Detect which cell encompasses the target text, then output its [X, Y] center coordinate. 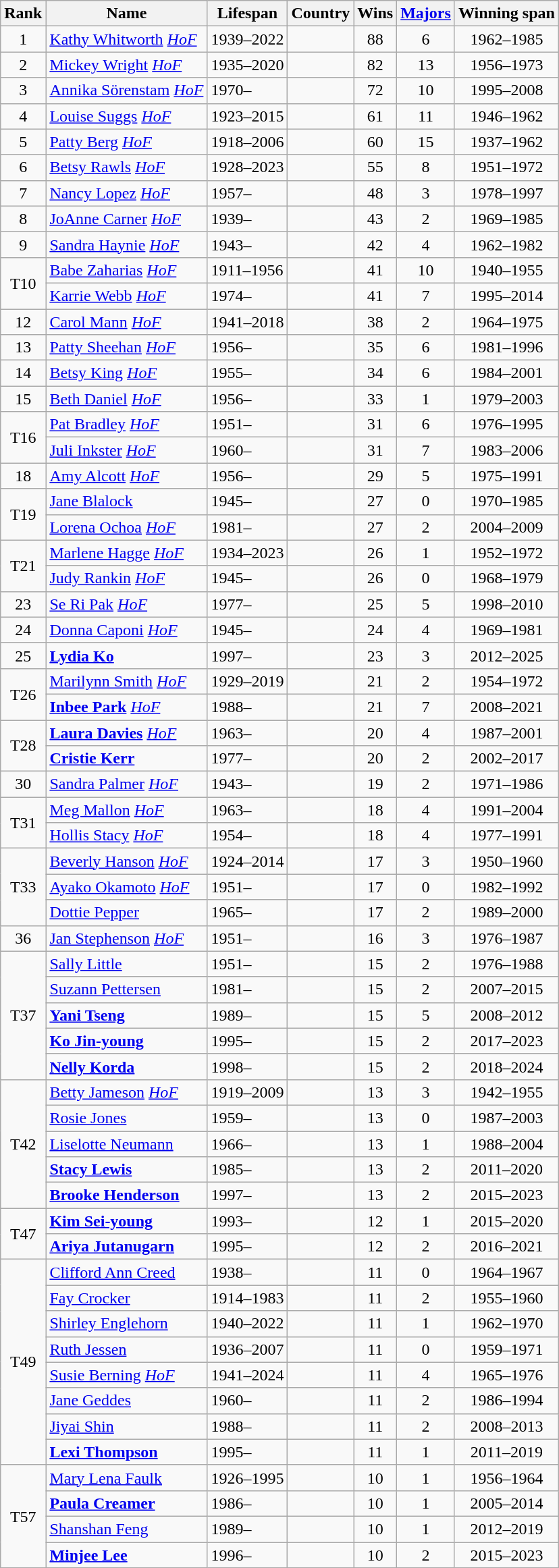
Inbee Park HoF [127, 707]
14 [23, 373]
1962–1970 [506, 1324]
1955–1960 [506, 1298]
Winning span [506, 13]
Clifford Ann Creed [127, 1272]
1936–2007 [247, 1349]
Nancy Lopez HoF [127, 193]
Majors [426, 13]
43 [375, 219]
Pat Bradley HoF [127, 425]
T26 [23, 694]
35 [375, 348]
Paula Creamer [127, 1503]
1951–1972 [506, 167]
2005–2014 [506, 1503]
1959– [247, 1118]
JoAnne Carner HoF [127, 219]
33 [375, 399]
88 [375, 39]
Name [127, 13]
Juli Inkster HoF [127, 450]
Minjee Lee [127, 1555]
1971–1986 [506, 784]
Judy Rankin HoF [127, 578]
1940–2022 [247, 1324]
Laura Davies HoF [127, 732]
2011–2019 [506, 1452]
1989–2000 [506, 913]
Jan Stephenson HoF [127, 938]
1987–2003 [506, 1118]
1952–1972 [506, 553]
Cristie Kerr [127, 759]
2011–2020 [506, 1170]
1940–1955 [506, 270]
1995–2008 [506, 90]
Kathy Whitworth HoF [127, 39]
1914–1983 [247, 1298]
T31 [23, 823]
9 [23, 244]
1983–2006 [506, 450]
1923–2015 [247, 116]
1939– [247, 219]
1965–1976 [506, 1375]
1964–1975 [506, 322]
Shirley Englehorn [127, 1324]
1962–1982 [506, 244]
1970– [247, 90]
1984–2001 [506, 373]
1979–2003 [506, 399]
1941–2024 [247, 1375]
Kim Sei-young [127, 1221]
T28 [23, 745]
Jane Geddes [127, 1401]
1969–1981 [506, 630]
1995–2014 [506, 296]
48 [375, 193]
1937–1962 [506, 142]
Betty Jameson HoF [127, 1092]
2012–2019 [506, 1529]
1978–1997 [506, 193]
Wins [375, 13]
1939–2022 [247, 39]
1965– [247, 913]
1941–2018 [247, 322]
2002–2017 [506, 759]
Jane Blalock [127, 502]
1924–2014 [247, 861]
Donna Caponi HoF [127, 630]
Ruth Jessen [127, 1349]
36 [23, 938]
1985– [247, 1170]
Lydia Ko [127, 655]
1976–1995 [506, 425]
Ariya Jutanugarn [127, 1247]
34 [375, 373]
Rank [23, 13]
1998–2010 [506, 604]
1929–2019 [247, 681]
T42 [23, 1143]
61 [375, 116]
Patty Berg HoF [127, 142]
1996– [247, 1555]
Carol Mann HoF [127, 322]
Dottie Pepper [127, 913]
Shanshan Feng [127, 1529]
Rosie Jones [127, 1118]
19 [375, 784]
Fay Crocker [127, 1298]
T10 [23, 283]
1998– [247, 1066]
2017–2023 [506, 1041]
T37 [23, 1015]
60 [375, 142]
1968–1979 [506, 578]
Yani Tseng [127, 1015]
Louise Suggs HoF [127, 116]
T16 [23, 437]
Country [321, 13]
1986–1994 [506, 1401]
Sandra Palmer HoF [127, 784]
T47 [23, 1234]
Betsy Rawls HoF [127, 167]
1957– [247, 193]
16 [375, 938]
Ayako Okamoto HoF [127, 887]
Mickey Wright HoF [127, 65]
Marilynn Smith HoF [127, 681]
1919–2009 [247, 1092]
Karrie Webb HoF [127, 296]
1988–2004 [506, 1144]
1981–1996 [506, 348]
2008–2013 [506, 1426]
1954–1972 [506, 681]
1987–2001 [506, 732]
2008–2012 [506, 1015]
2018–2024 [506, 1066]
T19 [23, 514]
2015–2020 [506, 1221]
1942–1955 [506, 1092]
1986– [247, 1503]
1956–1973 [506, 65]
30 [23, 784]
2012–2025 [506, 655]
2004–2009 [506, 527]
Lorena Ochoa HoF [127, 527]
1928–2023 [247, 167]
1950–1960 [506, 861]
42 [375, 244]
Jiyai Shin [127, 1426]
1946–1962 [506, 116]
Babe Zaharias HoF [127, 270]
1918–2006 [247, 142]
82 [375, 65]
1911–1956 [247, 270]
1962–1985 [506, 39]
55 [375, 167]
Liselotte Neumann [127, 1144]
Brooke Henderson [127, 1195]
1970–1985 [506, 502]
Sally Little [127, 964]
2008–2021 [506, 707]
Mary Lena Faulk [127, 1478]
29 [375, 476]
1938– [247, 1272]
1975–1991 [506, 476]
T33 [23, 887]
Beth Daniel HoF [127, 399]
2016–2021 [506, 1247]
1976–1987 [506, 938]
1982–1992 [506, 887]
1991–2004 [506, 810]
1955– [247, 373]
Beverly Hanson HoF [127, 861]
T21 [23, 566]
1926–1995 [247, 1478]
Hollis Stacy HoF [127, 836]
1959–1971 [506, 1349]
T49 [23, 1362]
38 [375, 322]
Meg Mallon HoF [127, 810]
Annika Sörenstam HoF [127, 90]
Betsy King HoF [127, 373]
1954– [247, 836]
1956–1964 [506, 1478]
Nelly Korda [127, 1066]
Se Ri Pak HoF [127, 604]
1966– [247, 1144]
Sandra Haynie HoF [127, 244]
72 [375, 90]
Susie Berning HoF [127, 1375]
1976–1988 [506, 964]
Lexi Thompson [127, 1452]
1974– [247, 296]
Patty Sheehan HoF [127, 348]
1934–2023 [247, 553]
1977–1991 [506, 836]
1935–2020 [247, 65]
1964–1967 [506, 1272]
Amy Alcott HoF [127, 476]
Marlene Hagge HoF [127, 553]
T57 [23, 1516]
Stacy Lewis [127, 1170]
1969–1985 [506, 219]
Lifespan [247, 13]
Ko Jin-young [127, 1041]
2007–2015 [506, 990]
Suzann Pettersen [127, 990]
1993– [247, 1221]
